Determine the (x, y) coordinate at the center of the cell enclosing the given text.  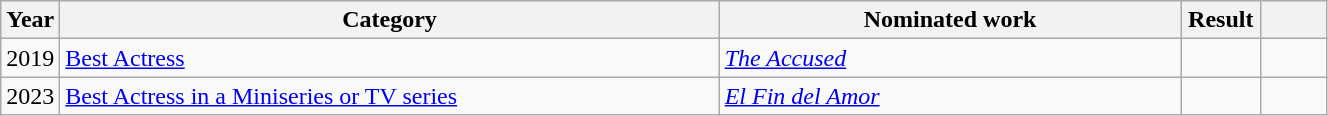
Nominated work (950, 20)
2023 (30, 96)
Year (30, 20)
Best Actress (390, 58)
Best Actress in a Miniseries or TV series (390, 96)
Result (1221, 20)
2019 (30, 58)
The Accused (950, 58)
Category (390, 20)
El Fin del Amor (950, 96)
